Find where the given text appears and provide that cell's center as [x, y] coordinate. 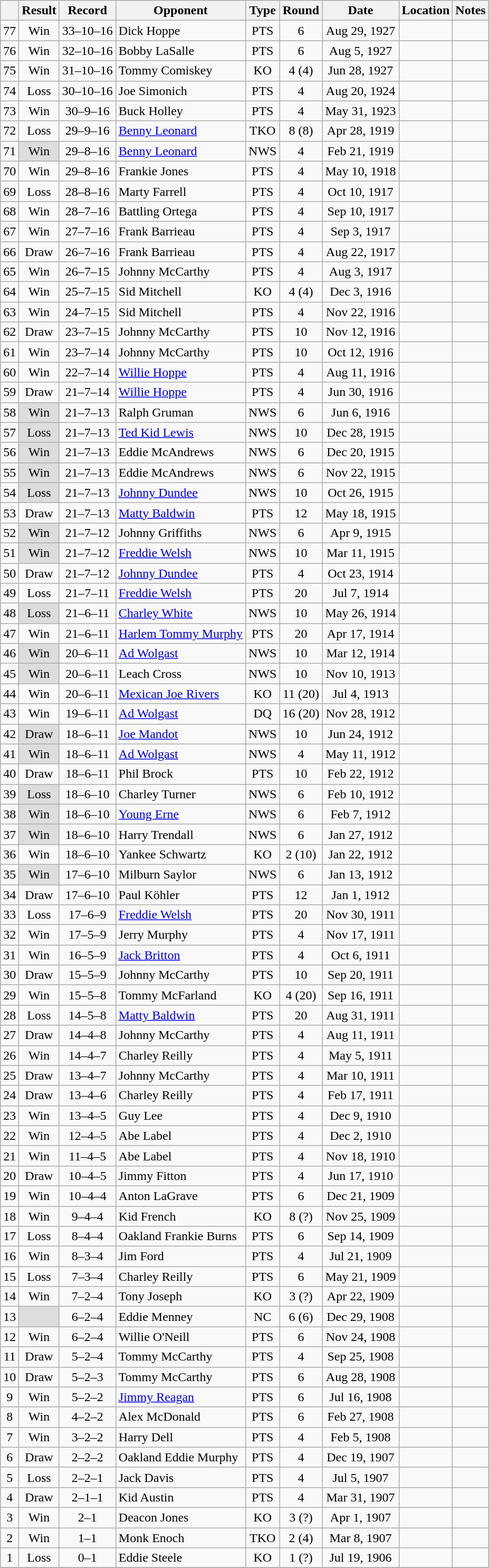
Milburn Saylor [180, 874]
9–4–4 [88, 1216]
Result [39, 11]
Harry Dell [180, 1437]
11 (20) [301, 694]
NC [263, 1317]
Jan 22, 1912 [361, 854]
Oakland Frankie Burns [180, 1236]
57 [9, 432]
Nov 24, 1908 [361, 1337]
72 [9, 131]
44 [9, 694]
Dec 20, 1915 [361, 452]
Nov 22, 1915 [361, 473]
14–5–8 [88, 1015]
4 (20) [301, 995]
2–2–2 [88, 1457]
Battling Ortega [180, 211]
Anton LaGrave [180, 1196]
23–7–14 [88, 352]
8–4–4 [88, 1236]
Buck Holley [180, 111]
Dec 21, 1909 [361, 1196]
Aug 20, 1924 [361, 91]
43 [9, 714]
76 [9, 51]
52 [9, 533]
Monk Enoch [180, 1538]
Yankee Schwartz [180, 854]
45 [9, 674]
6 (6) [301, 1317]
Young Erne [180, 814]
8 [9, 1417]
29–9–16 [88, 131]
30–9–16 [88, 111]
Bobby LaSalle [180, 51]
Feb 7, 1912 [361, 814]
Nov 30, 1911 [361, 915]
Round [301, 11]
Deacon Jones [180, 1517]
Oct 12, 1916 [361, 352]
12–4–5 [88, 1136]
Sep 20, 1911 [361, 975]
Nov 10, 1913 [361, 674]
Feb 17, 1911 [361, 1095]
2 [9, 1538]
Aug 28, 1908 [361, 1377]
23 [9, 1116]
Ralph Gruman [180, 412]
Willie O'Neill [180, 1337]
Eddie Steele [180, 1558]
Dec 19, 1907 [361, 1457]
77 [9, 31]
Marty Farrell [180, 191]
11 [9, 1357]
Aug 29, 1927 [361, 31]
Apr 17, 1914 [361, 634]
Dec 29, 1908 [361, 1317]
Aug 3, 1917 [361, 272]
54 [9, 493]
62 [9, 332]
Nov 17, 1911 [361, 935]
1–1 [88, 1538]
Joe Simonich [180, 91]
61 [9, 352]
69 [9, 191]
Record [88, 11]
Dec 2, 1910 [361, 1136]
Feb 22, 1912 [361, 774]
2 (10) [301, 854]
5–2–3 [88, 1377]
Feb 21, 1919 [361, 151]
Tony Joseph [180, 1297]
Feb 10, 1912 [361, 794]
14–4–8 [88, 1035]
Aug 31, 1911 [361, 1015]
21–7–11 [88, 593]
10–4–5 [88, 1176]
Jul 21, 1909 [361, 1257]
24–7–15 [88, 312]
Sep 3, 1917 [361, 231]
Notes [471, 11]
3–2–2 [88, 1437]
Sep 10, 1917 [361, 211]
Mar 11, 1915 [361, 553]
21 [9, 1156]
5 [9, 1477]
70 [9, 171]
9 [9, 1397]
Tommy McFarland [180, 995]
73 [9, 111]
14 [9, 1297]
Nov 18, 1910 [361, 1156]
15–5–8 [88, 995]
14–4–7 [88, 1055]
38 [9, 814]
26–7–15 [88, 272]
33–10–16 [88, 31]
25 [9, 1075]
Oakland Eddie Murphy [180, 1457]
Jack Britton [180, 955]
58 [9, 412]
4–2–2 [88, 1417]
13–4–5 [88, 1116]
22 [9, 1136]
Feb 27, 1908 [361, 1417]
18 [9, 1216]
Sep 16, 1911 [361, 995]
May 18, 1915 [361, 513]
75 [9, 71]
Oct 10, 1917 [361, 191]
Opponent [180, 11]
37 [9, 834]
Mar 10, 1911 [361, 1075]
Apr 1, 1907 [361, 1517]
24 [9, 1095]
71 [9, 151]
Oct 6, 1911 [361, 955]
23–7–15 [88, 332]
16–5–9 [88, 955]
49 [9, 593]
Aug 5, 1927 [361, 51]
Jul 4, 1913 [361, 694]
Date [361, 11]
Charley Turner [180, 794]
Joe Mandot [180, 734]
22–7–14 [88, 372]
Jim Ford [180, 1257]
Paul Köhler [180, 895]
May 10, 1918 [361, 171]
Jack Davis [180, 1477]
7–3–4 [88, 1277]
Johnny Griffiths [180, 533]
Mar 8, 1907 [361, 1538]
41 [9, 754]
Jul 19, 1906 [361, 1558]
8–3–4 [88, 1257]
27 [9, 1035]
Jun 28, 1927 [361, 71]
Aug 22, 1917 [361, 252]
30–10–16 [88, 91]
May 21, 1909 [361, 1277]
5–2–2 [88, 1397]
Phil Brock [180, 774]
65 [9, 272]
7–2–4 [88, 1297]
28 [9, 1015]
Nov 22, 1916 [361, 312]
19 [9, 1196]
Jul 5, 1907 [361, 1477]
Oct 23, 1914 [361, 573]
17 [9, 1236]
31 [9, 955]
42 [9, 734]
Harry Trendall [180, 834]
May 31, 1923 [361, 111]
Leach Cross [180, 674]
0–1 [88, 1558]
15 [9, 1277]
17–6–9 [88, 915]
Nov 12, 1916 [361, 332]
27–7–16 [88, 231]
Jul 7, 1914 [361, 593]
35 [9, 874]
19–6–11 [88, 714]
Dec 9, 1910 [361, 1116]
13–4–6 [88, 1095]
Feb 5, 1908 [361, 1437]
51 [9, 553]
Guy Lee [180, 1116]
Mar 31, 1907 [361, 1497]
29 [9, 995]
10–4–4 [88, 1196]
59 [9, 392]
46 [9, 654]
2 (4) [301, 1538]
Alex McDonald [180, 1417]
5–2–4 [88, 1357]
50 [9, 573]
Dec 3, 1916 [361, 292]
31–10–16 [88, 71]
40 [9, 774]
63 [9, 312]
May 26, 1914 [361, 613]
Apr 28, 1919 [361, 131]
30 [9, 975]
Aug 11, 1916 [361, 372]
2–2–1 [88, 1477]
1 (?) [301, 1558]
Jun 24, 1912 [361, 734]
11–4–5 [88, 1156]
67 [9, 231]
Type [263, 11]
Tommy Comiskey [180, 71]
21–7–14 [88, 392]
48 [9, 613]
16 (20) [301, 714]
28–8–16 [88, 191]
Eddie Menney [180, 1317]
32 [9, 935]
64 [9, 292]
Sep 14, 1909 [361, 1236]
Jan 27, 1912 [361, 834]
Kid French [180, 1216]
13 [9, 1317]
Jimmy Fitton [180, 1176]
7 [9, 1437]
36 [9, 854]
47 [9, 634]
17–5–9 [88, 935]
Dick Hoppe [180, 31]
74 [9, 91]
Jun 30, 1916 [361, 392]
Harlem Tommy Murphy [180, 634]
33 [9, 915]
2–1–1 [88, 1497]
26–7–16 [88, 252]
Jerry Murphy [180, 935]
66 [9, 252]
Kid Austin [180, 1497]
56 [9, 452]
Sep 25, 1908 [361, 1357]
Aug 11, 1911 [361, 1035]
May 11, 1912 [361, 754]
Apr 9, 1915 [361, 533]
34 [9, 895]
Location [426, 11]
Mexican Joe Rivers [180, 694]
Dec 28, 1915 [361, 432]
Jan 13, 1912 [361, 874]
1 [9, 1558]
68 [9, 211]
Jun 6, 1916 [361, 412]
Oct 26, 1915 [361, 493]
May 5, 1911 [361, 1055]
Jun 17, 1910 [361, 1176]
Charley White [180, 613]
Jan 1, 1912 [361, 895]
Ted Kid Lewis [180, 432]
60 [9, 372]
Jimmy Reagan [180, 1397]
Mar 12, 1914 [361, 654]
DQ [263, 714]
2–1 [88, 1517]
39 [9, 794]
32–10–16 [88, 51]
25–7–15 [88, 292]
Nov 28, 1912 [361, 714]
13–4–7 [88, 1075]
28–7–16 [88, 211]
Apr 22, 1909 [361, 1297]
3 [9, 1517]
Jul 16, 1908 [361, 1397]
8 (?) [301, 1216]
53 [9, 513]
Frankie Jones [180, 171]
Nov 25, 1909 [361, 1216]
16 [9, 1257]
15–5–9 [88, 975]
26 [9, 1055]
8 (8) [301, 131]
55 [9, 473]
